Return the (x, y) coordinate for the center point of the cell that contains the specified text.  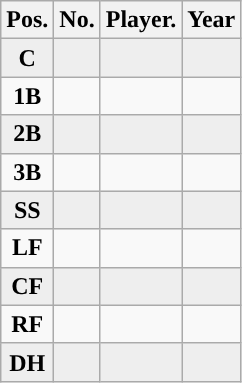
Year (212, 20)
C (28, 58)
No. (77, 20)
DH (28, 362)
LF (28, 248)
Pos. (28, 20)
1B (28, 96)
SS (28, 210)
2B (28, 134)
CF (28, 286)
RF (28, 324)
Player. (140, 20)
3B (28, 172)
